Find where the given text appears and provide that cell's center as (X, Y) coordinate. 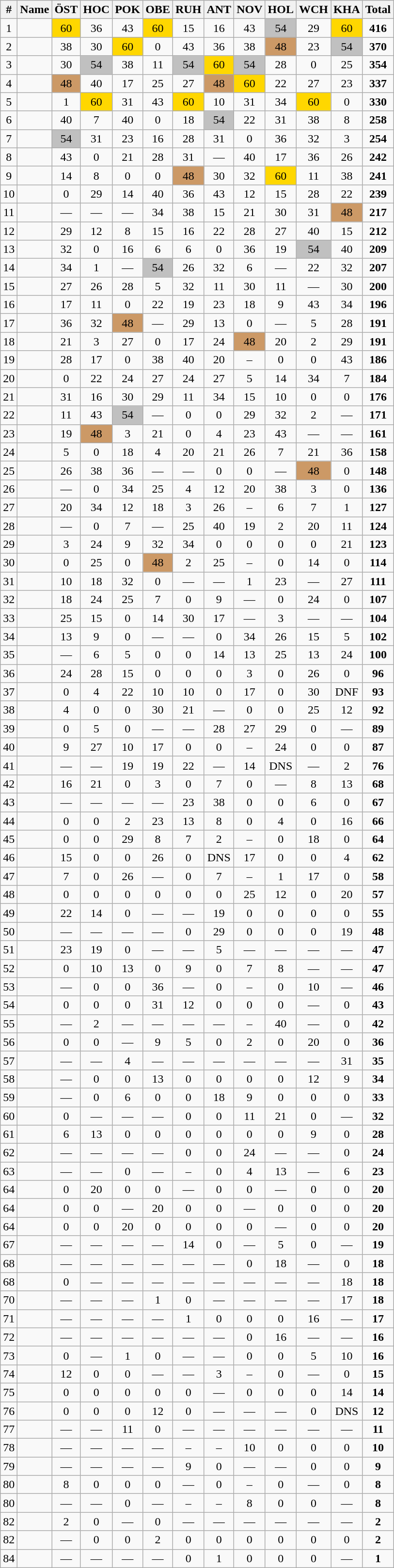
370 (378, 47)
41 (9, 765)
ÖST (66, 10)
61 (9, 1134)
56 (9, 1042)
212 (378, 231)
74 (9, 1374)
104 (378, 618)
Name (35, 10)
45 (9, 839)
239 (378, 194)
RUH (189, 10)
66 (378, 821)
77 (9, 1429)
84 (9, 1558)
HOL (281, 10)
354 (378, 65)
51 (9, 950)
72 (9, 1337)
127 (378, 507)
186 (378, 360)
93 (378, 692)
124 (378, 526)
# (9, 10)
75 (9, 1392)
71 (9, 1319)
416 (378, 28)
123 (378, 544)
158 (378, 452)
POK (128, 10)
184 (378, 378)
HOC (96, 10)
DNF (347, 692)
100 (378, 655)
78 (9, 1448)
49 (9, 913)
217 (378, 212)
242 (378, 157)
114 (378, 563)
92 (378, 710)
53 (9, 987)
102 (378, 637)
209 (378, 249)
87 (378, 747)
79 (9, 1466)
196 (378, 305)
73 (9, 1355)
37 (9, 692)
59 (9, 1097)
200 (378, 286)
Total (378, 10)
337 (378, 83)
39 (9, 729)
111 (378, 581)
50 (9, 931)
NOV (250, 10)
258 (378, 120)
207 (378, 268)
161 (378, 434)
44 (9, 821)
63 (9, 1171)
52 (9, 968)
171 (378, 415)
136 (378, 489)
330 (378, 102)
OBE (158, 10)
KHA (347, 10)
254 (378, 139)
107 (378, 600)
148 (378, 470)
WCH (313, 10)
96 (378, 673)
241 (378, 175)
ANT (219, 10)
176 (378, 397)
70 (9, 1300)
89 (378, 729)
